Provide the [X, Y] coordinate of the cell's center where the given text is located.  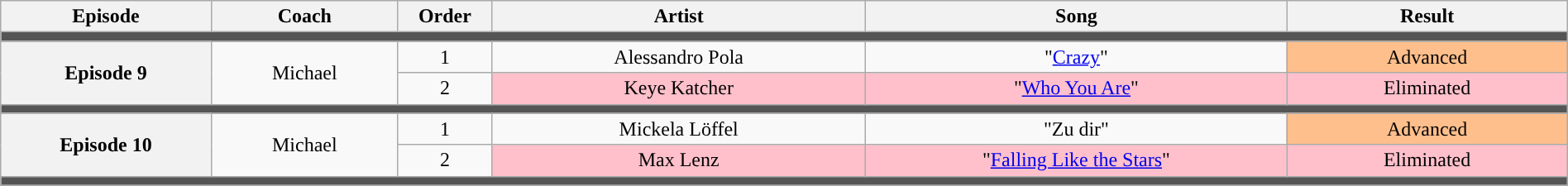
Keye Katcher [678, 88]
Mickela Löffel [678, 129]
Song [1077, 17]
"Who You Are" [1077, 88]
"Zu dir" [1077, 129]
Episode [106, 17]
Artist [678, 17]
Order [445, 17]
Episode 10 [106, 145]
"Crazy" [1077, 57]
Max Lenz [678, 160]
"Falling Like the Stars" [1077, 160]
Coach [304, 17]
Alessandro Pola [678, 57]
Result [1427, 17]
Episode 9 [106, 73]
